Identify which cell holds the provided text, then report its [x, y] central coordinate. 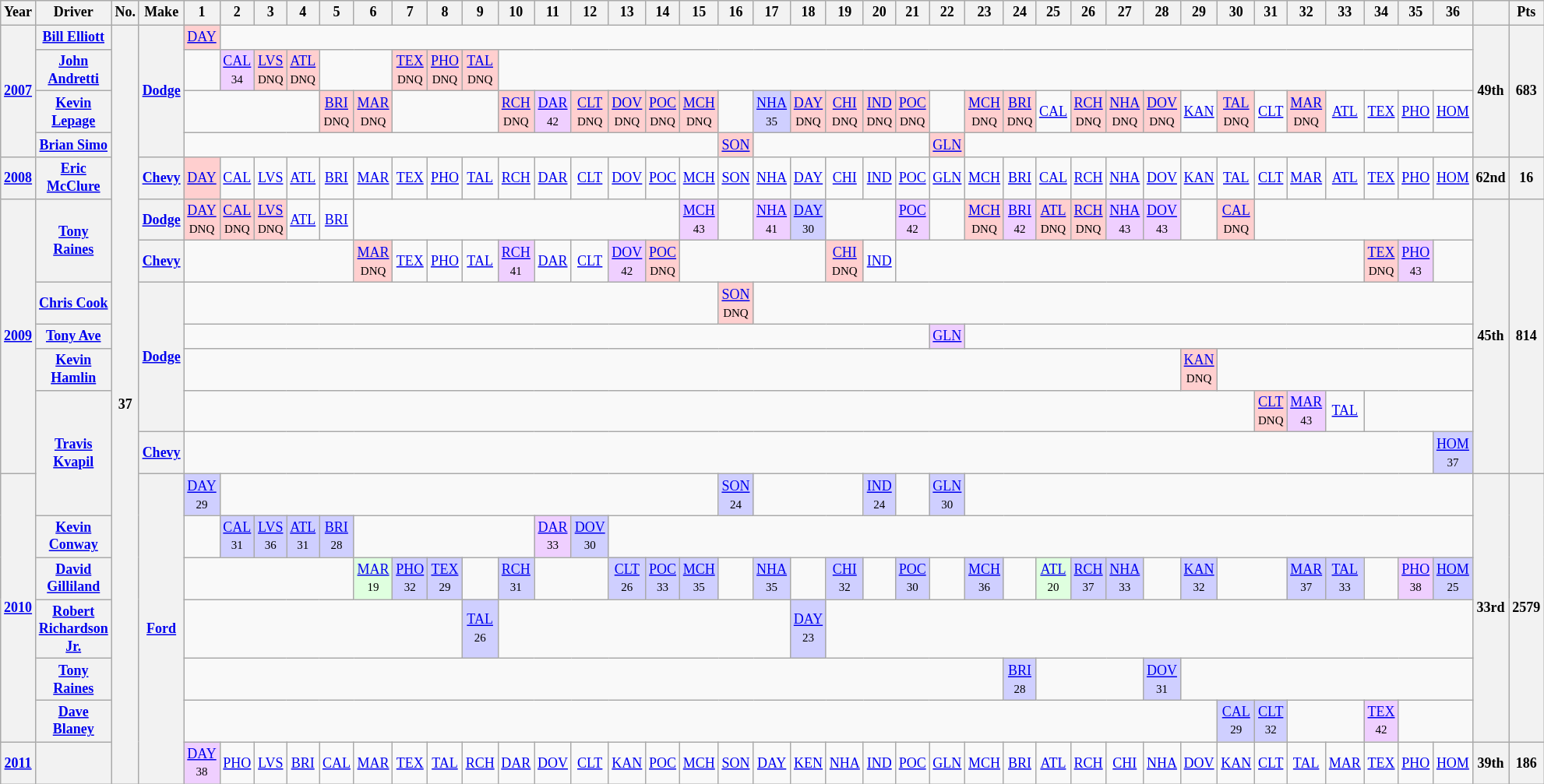
TAL26 [480, 629]
KAN32 [1199, 578]
NHADNQ [1125, 112]
Tony Ave [73, 336]
IND24 [879, 494]
Pts [1527, 12]
36 [1454, 12]
2579 [1527, 607]
34 [1381, 12]
GLN30 [947, 494]
7 [410, 12]
HOM37 [1454, 453]
28 [1162, 12]
MCH35 [699, 578]
15 [699, 12]
62nd [1491, 178]
POC42 [912, 220]
23 [985, 12]
26 [1088, 12]
RCH41 [516, 262]
10 [516, 12]
RCH31 [516, 578]
14 [663, 12]
45th [1491, 336]
29 [1199, 12]
6 [373, 12]
HOM25 [1454, 578]
TAL33 [1345, 578]
2 [237, 12]
Make [161, 12]
5 [337, 12]
DAY29 [202, 494]
SON24 [735, 494]
32 [1306, 12]
4 [303, 12]
PHO32 [410, 578]
PHO43 [1416, 262]
Kevin Lepage [73, 112]
2009 [19, 336]
David Gilliland [73, 578]
2007 [19, 91]
DAR33 [553, 536]
2011 [19, 763]
Eric McClure [73, 178]
CLT26 [627, 578]
Travis Kvapil [73, 453]
33 [1345, 12]
RCH37 [1088, 578]
3 [271, 12]
1 [202, 12]
25 [1053, 12]
Driver [73, 12]
Brian Simo [73, 145]
13 [627, 12]
SONDNQ [735, 304]
35 [1416, 12]
PHODNQ [446, 70]
NHA33 [1125, 578]
KEN [808, 763]
Kevin Conway [73, 536]
12 [590, 12]
Robert Richardson Jr. [73, 629]
2010 [19, 607]
PHO38 [1416, 578]
186 [1527, 763]
NHA43 [1125, 220]
POC30 [912, 578]
DAY38 [202, 763]
11 [553, 12]
No. [125, 12]
24 [1019, 12]
Year [19, 12]
17 [772, 12]
37 [125, 405]
39th [1491, 763]
INDDNQ [879, 112]
ATL20 [1053, 578]
CAL34 [237, 70]
MAR37 [1306, 578]
22 [947, 12]
DOV42 [627, 262]
John Andretti [73, 70]
DOV31 [1162, 680]
MAR43 [1306, 411]
30 [1236, 12]
DOV30 [590, 536]
TEX29 [446, 578]
TEX42 [1381, 721]
19 [844, 12]
CAL31 [237, 536]
LVS36 [271, 536]
DOV43 [1162, 220]
Bill Elliott [73, 37]
49th [1491, 91]
33rd [1491, 607]
ATL31 [303, 536]
NHA41 [772, 220]
683 [1527, 91]
9 [480, 12]
814 [1527, 336]
Kevin Hamlin [73, 369]
DAY30 [808, 220]
KANDNQ [1199, 369]
BRI42 [1019, 220]
Ford [161, 628]
MCH43 [699, 220]
18 [808, 12]
CAL29 [1236, 721]
Chris Cook [73, 304]
31 [1271, 12]
2008 [19, 178]
CLT32 [1271, 721]
POC33 [663, 578]
MAR19 [373, 578]
27 [1125, 12]
20 [879, 12]
21 [912, 12]
DAR42 [553, 112]
Dave Blaney [73, 721]
DAY23 [808, 629]
MCH36 [985, 578]
CHI32 [844, 578]
8 [446, 12]
